Locate the cell with the specified text and output its [x, y] center coordinate. 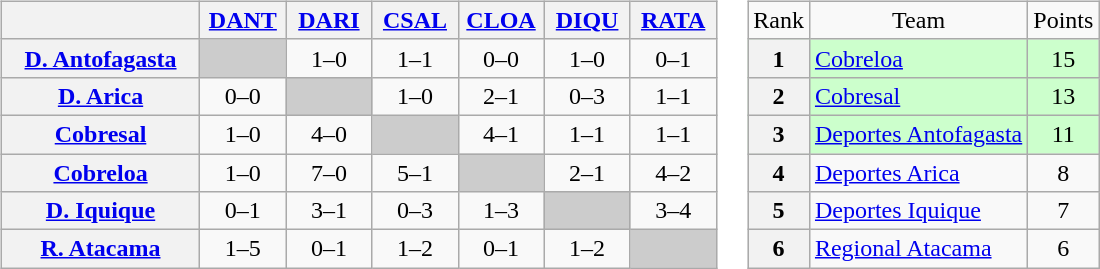
DARI [329, 20]
Deportes Iquique [918, 211]
1–3 [501, 211]
1 [779, 58]
2 [779, 96]
CLOA [501, 20]
D. Arica [100, 96]
Team [918, 20]
1–5 [243, 249]
RATA [673, 20]
3–4 [673, 211]
Deportes Antofagasta [918, 134]
7 [1064, 211]
3–1 [329, 211]
Regional Atacama [918, 249]
7–0 [329, 173]
3 [779, 134]
4–2 [673, 173]
4 [779, 173]
5 [779, 211]
R. Atacama [100, 249]
CSAL [415, 20]
Points [1064, 20]
8 [1064, 173]
11 [1064, 134]
15 [1064, 58]
D. Iquique [100, 211]
DANT [243, 20]
Deportes Arica [918, 173]
DIQU [587, 20]
D. Antofagasta [100, 58]
4–1 [501, 134]
5–1 [415, 173]
13 [1064, 96]
Rank [779, 20]
4–0 [329, 134]
